Return the (x, y) coordinate for the center point of the cell that contains the specified text.  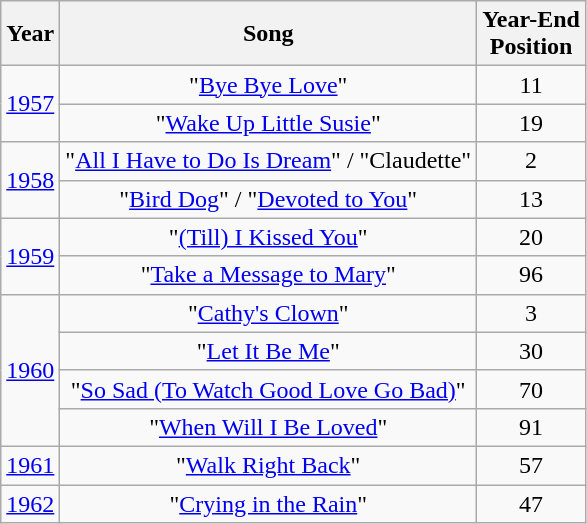
1959 (30, 256)
1962 (30, 503)
96 (532, 275)
"Cathy's Clown" (268, 313)
"When Will I Be Loved" (268, 427)
3 (532, 313)
11 (532, 85)
30 (532, 351)
"(Till) I Kissed You" (268, 237)
"Take a Message to Mary" (268, 275)
Song (268, 34)
13 (532, 199)
1961 (30, 465)
57 (532, 465)
20 (532, 237)
2 (532, 161)
Year-EndPosition (532, 34)
70 (532, 389)
"Let It Be Me" (268, 351)
"Walk Right Back" (268, 465)
1957 (30, 104)
Year (30, 34)
"Bye Bye Love" (268, 85)
"So Sad (To Watch Good Love Go Bad)" (268, 389)
"All I Have to Do Is Dream" / "Claudette" (268, 161)
"Crying in the Rain" (268, 503)
91 (532, 427)
"Bird Dog" / "Devoted to You" (268, 199)
"Wake Up Little Susie" (268, 123)
19 (532, 123)
1960 (30, 370)
47 (532, 503)
1958 (30, 180)
